Scan for the cell matching the given text and deliver its (X, Y) coordinate at center. 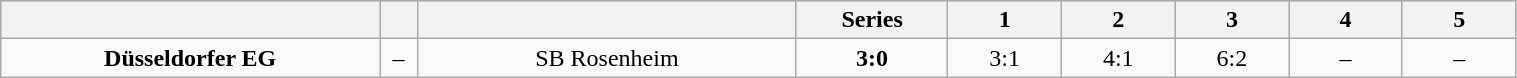
SB Rosenheim (606, 58)
4 (1346, 20)
Düsseldorfer EG (190, 58)
1 (1005, 20)
3 (1232, 20)
4:1 (1118, 58)
2 (1118, 20)
6:2 (1232, 58)
3:1 (1005, 58)
5 (1459, 20)
3:0 (872, 58)
Series (872, 20)
